Find where the given text appears and provide that cell's center as (x, y) coordinate. 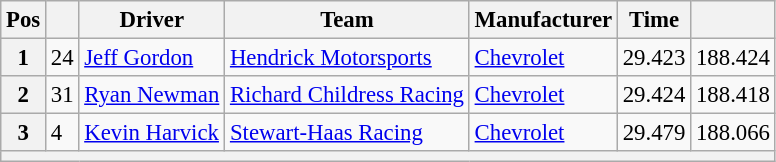
24 (62, 58)
188.066 (734, 133)
Hendrick Motorsports (348, 58)
29.424 (654, 95)
Team (348, 20)
Richard Childress Racing (348, 95)
31 (62, 95)
29.479 (654, 133)
4 (62, 133)
Driver (152, 20)
188.424 (734, 58)
Kevin Harvick (152, 133)
Stewart-Haas Racing (348, 133)
2 (24, 95)
3 (24, 133)
1 (24, 58)
Time (654, 20)
29.423 (654, 58)
Ryan Newman (152, 95)
188.418 (734, 95)
Jeff Gordon (152, 58)
Pos (24, 20)
Manufacturer (543, 20)
